Scan for the cell matching the given text and deliver its (x, y) coordinate at center. 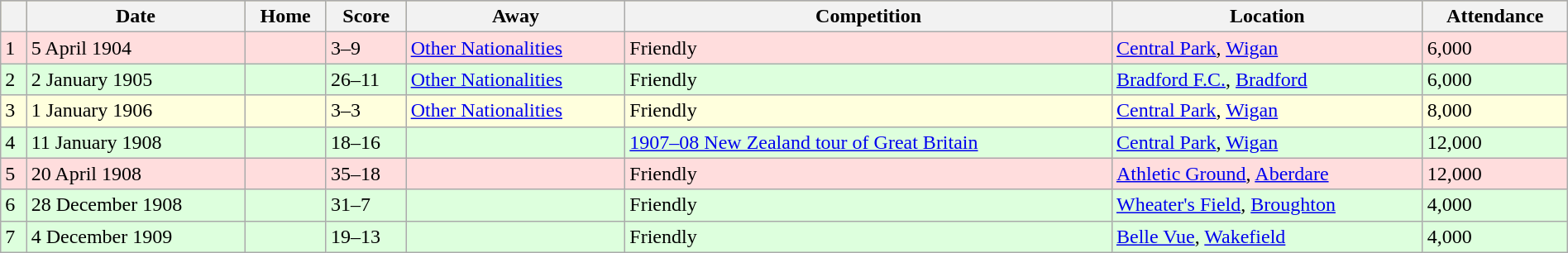
8,000 (1495, 111)
1907–08 New Zealand tour of Great Britain (868, 142)
20 April 1908 (136, 174)
5 (13, 174)
Bradford F.C., Bradford (1267, 79)
4 (13, 142)
5 April 1904 (136, 48)
3–9 (366, 48)
Wheater's Field, Broughton (1267, 205)
19–13 (366, 236)
4 December 1909 (136, 236)
18–16 (366, 142)
Score (366, 17)
6 (13, 205)
3–3 (366, 111)
1 (13, 48)
Away (516, 17)
Home (286, 17)
31–7 (366, 205)
7 (13, 236)
3 (13, 111)
Location (1267, 17)
28 December 1908 (136, 205)
Belle Vue, Wakefield (1267, 236)
1 January 1906 (136, 111)
11 January 1908 (136, 142)
2 (13, 79)
Date (136, 17)
35–18 (366, 174)
Athletic Ground, Aberdare (1267, 174)
Competition (868, 17)
2 January 1905 (136, 79)
26–11 (366, 79)
Attendance (1495, 17)
